Locate the cell with the specified text and output its (X, Y) center coordinate. 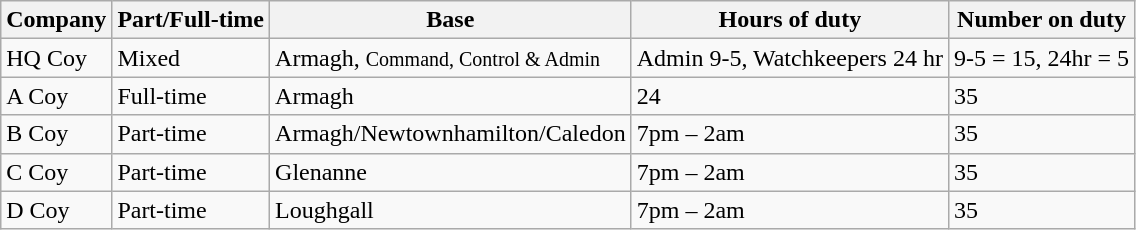
Armagh, Command, Control & Admin (451, 58)
Hours of duty (790, 20)
Armagh/Newtownhamilton/Caledon (451, 134)
24 (790, 96)
Armagh (451, 96)
Base (451, 20)
Glenanne (451, 172)
A Coy (56, 96)
Mixed (191, 58)
Admin 9-5, Watchkeepers 24 hr (790, 58)
9-5 = 15, 24hr = 5 (1041, 58)
Company (56, 20)
D Coy (56, 210)
Full-time (191, 96)
B Coy (56, 134)
Number on duty (1041, 20)
Part/Full-time (191, 20)
Loughgall (451, 210)
HQ Coy (56, 58)
C Coy (56, 172)
